Return (X, Y) of the center of cell containing provided text 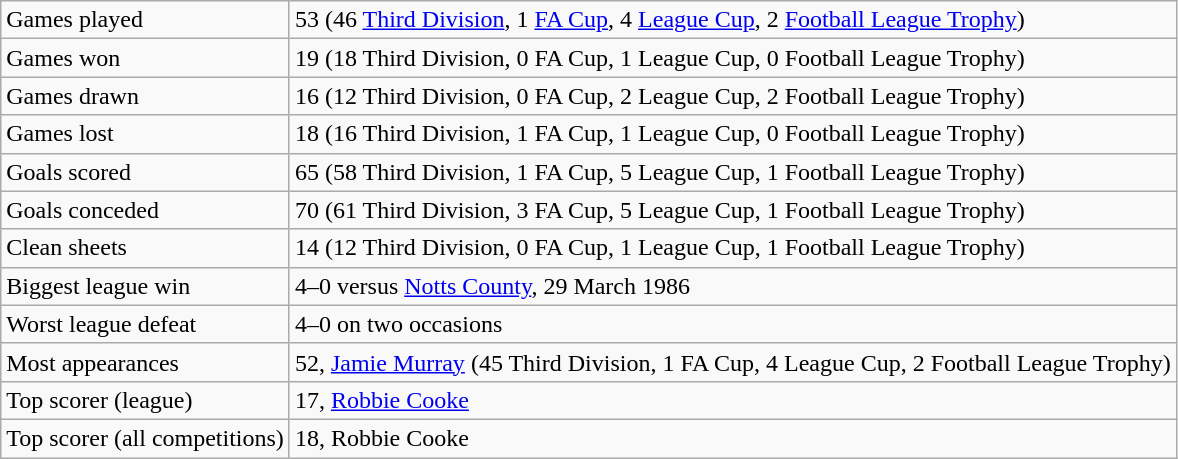
Games won (146, 58)
Top scorer (all competitions) (146, 438)
17, Robbie Cooke (732, 400)
Clean sheets (146, 248)
65 (58 Third Division, 1 FA Cup, 5 League Cup, 1 Football League Trophy) (732, 172)
Goals conceded (146, 210)
19 (18 Third Division, 0 FA Cup, 1 League Cup, 0 Football League Trophy) (732, 58)
Games played (146, 20)
Worst league defeat (146, 324)
16 (12 Third Division, 0 FA Cup, 2 League Cup, 2 Football League Trophy) (732, 96)
Most appearances (146, 362)
Games lost (146, 134)
53 (46 Third Division, 1 FA Cup, 4 League Cup, 2 Football League Trophy) (732, 20)
4–0 versus Notts County, 29 March 1986 (732, 286)
Games drawn (146, 96)
18 (16 Third Division, 1 FA Cup, 1 League Cup, 0 Football League Trophy) (732, 134)
52, Jamie Murray (45 Third Division, 1 FA Cup, 4 League Cup, 2 Football League Trophy) (732, 362)
4–0 on two occasions (732, 324)
Top scorer (league) (146, 400)
Biggest league win (146, 286)
70 (61 Third Division, 3 FA Cup, 5 League Cup, 1 Football League Trophy) (732, 210)
18, Robbie Cooke (732, 438)
14 (12 Third Division, 0 FA Cup, 1 League Cup, 1 Football League Trophy) (732, 248)
Goals scored (146, 172)
